From the cell containing the given text, extract its center point as (x, y) coordinate. 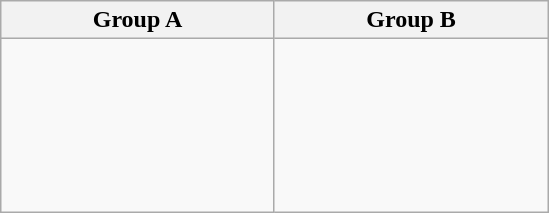
Group A (138, 20)
Group B (411, 20)
